Determine the [X, Y] coordinate at the center of the cell enclosing the given text.  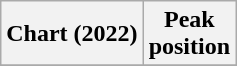
Peakposition [189, 34]
Chart (2022) [72, 34]
